Find where the given text appears and provide that cell's center as [X, Y] coordinate. 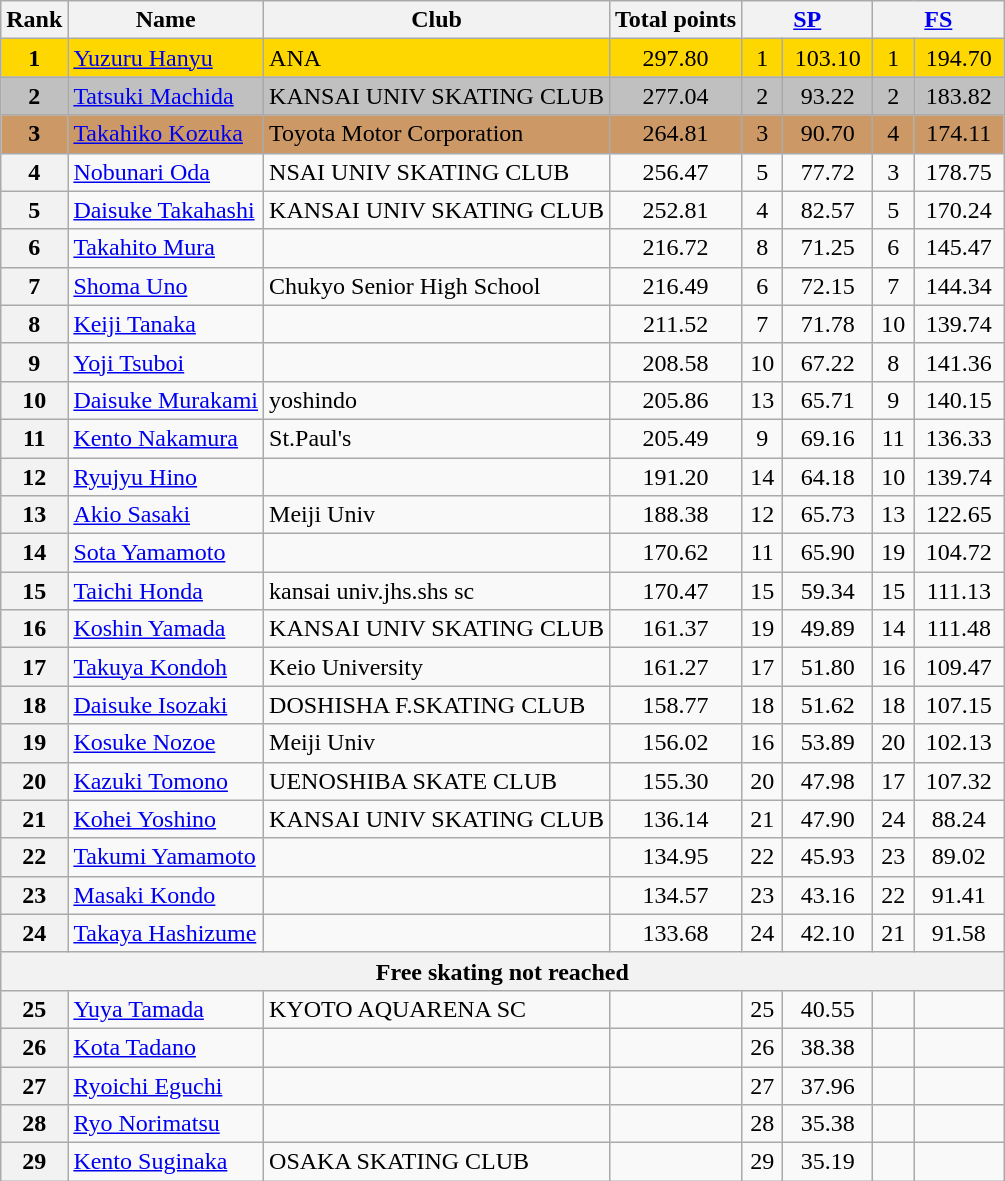
93.22 [828, 96]
140.15 [959, 400]
82.57 [828, 210]
ANA [437, 58]
188.38 [675, 515]
141.36 [959, 362]
Name [166, 20]
111.13 [959, 591]
91.58 [959, 933]
47.98 [828, 781]
91.41 [959, 895]
Ryo Norimatsu [166, 1124]
133.68 [675, 933]
88.24 [959, 819]
277.04 [675, 96]
211.52 [675, 324]
134.57 [675, 895]
Akio Sasaki [166, 515]
155.30 [675, 781]
Daisuke Takahashi [166, 210]
Kohei Yoshino [166, 819]
191.20 [675, 477]
Kota Tadano [166, 1047]
256.47 [675, 172]
174.11 [959, 134]
170.62 [675, 553]
Sota Yamamoto [166, 553]
FS [938, 20]
65.90 [828, 553]
170.24 [959, 210]
45.93 [828, 857]
Koshin Yamada [166, 629]
51.80 [828, 667]
216.72 [675, 248]
158.77 [675, 705]
Takumi Yamamoto [166, 857]
Daisuke Isozaki [166, 705]
109.47 [959, 667]
Yuya Tamada [166, 1009]
156.02 [675, 743]
90.70 [828, 134]
161.27 [675, 667]
107.32 [959, 781]
Free skating not reached [502, 971]
64.18 [828, 477]
Yuzuru Hanyu [166, 58]
yoshindo [437, 400]
KYOTO AQUARENA SC [437, 1009]
38.38 [828, 1047]
252.81 [675, 210]
53.89 [828, 743]
43.16 [828, 895]
194.70 [959, 58]
OSAKA SKATING CLUB [437, 1162]
Takuya Kondoh [166, 667]
178.75 [959, 172]
89.02 [959, 857]
Takahiko Kozuka [166, 134]
42.10 [828, 933]
297.80 [675, 58]
102.13 [959, 743]
72.15 [828, 286]
104.72 [959, 553]
205.86 [675, 400]
Kento Suginaka [166, 1162]
122.65 [959, 515]
Takaya Hashizume [166, 933]
Ryoichi Eguchi [166, 1085]
35.19 [828, 1162]
77.72 [828, 172]
145.47 [959, 248]
47.90 [828, 819]
Toyota Motor Corporation [437, 134]
Ryujyu Hino [166, 477]
40.55 [828, 1009]
Keio University [437, 667]
35.38 [828, 1124]
DOSHISHA F.SKATING CLUB [437, 705]
Kazuki Tomono [166, 781]
183.82 [959, 96]
134.95 [675, 857]
kansai univ.jhs.shs sc [437, 591]
67.22 [828, 362]
208.58 [675, 362]
59.34 [828, 591]
71.25 [828, 248]
216.49 [675, 286]
St.Paul's [437, 438]
NSAI UNIV SKATING CLUB [437, 172]
Tatsuki Machida [166, 96]
Kento Nakamura [166, 438]
144.34 [959, 286]
Yoji Tsuboi [166, 362]
65.71 [828, 400]
UENOSHIBA SKATE CLUB [437, 781]
170.47 [675, 591]
Nobunari Oda [166, 172]
SP [808, 20]
Takahito Mura [166, 248]
Total points [675, 20]
111.48 [959, 629]
Daisuke Murakami [166, 400]
37.96 [828, 1085]
161.37 [675, 629]
Shoma Uno [166, 286]
136.14 [675, 819]
69.16 [828, 438]
136.33 [959, 438]
103.10 [828, 58]
Keiji Tanaka [166, 324]
Kosuke Nozoe [166, 743]
Club [437, 20]
71.78 [828, 324]
Masaki Kondo [166, 895]
107.15 [959, 705]
Taichi Honda [166, 591]
264.81 [675, 134]
Chukyo Senior High School [437, 286]
65.73 [828, 515]
51.62 [828, 705]
49.89 [828, 629]
Rank [34, 20]
205.49 [675, 438]
